Output the (X, Y) coordinate of the center of the cell containing the given text.  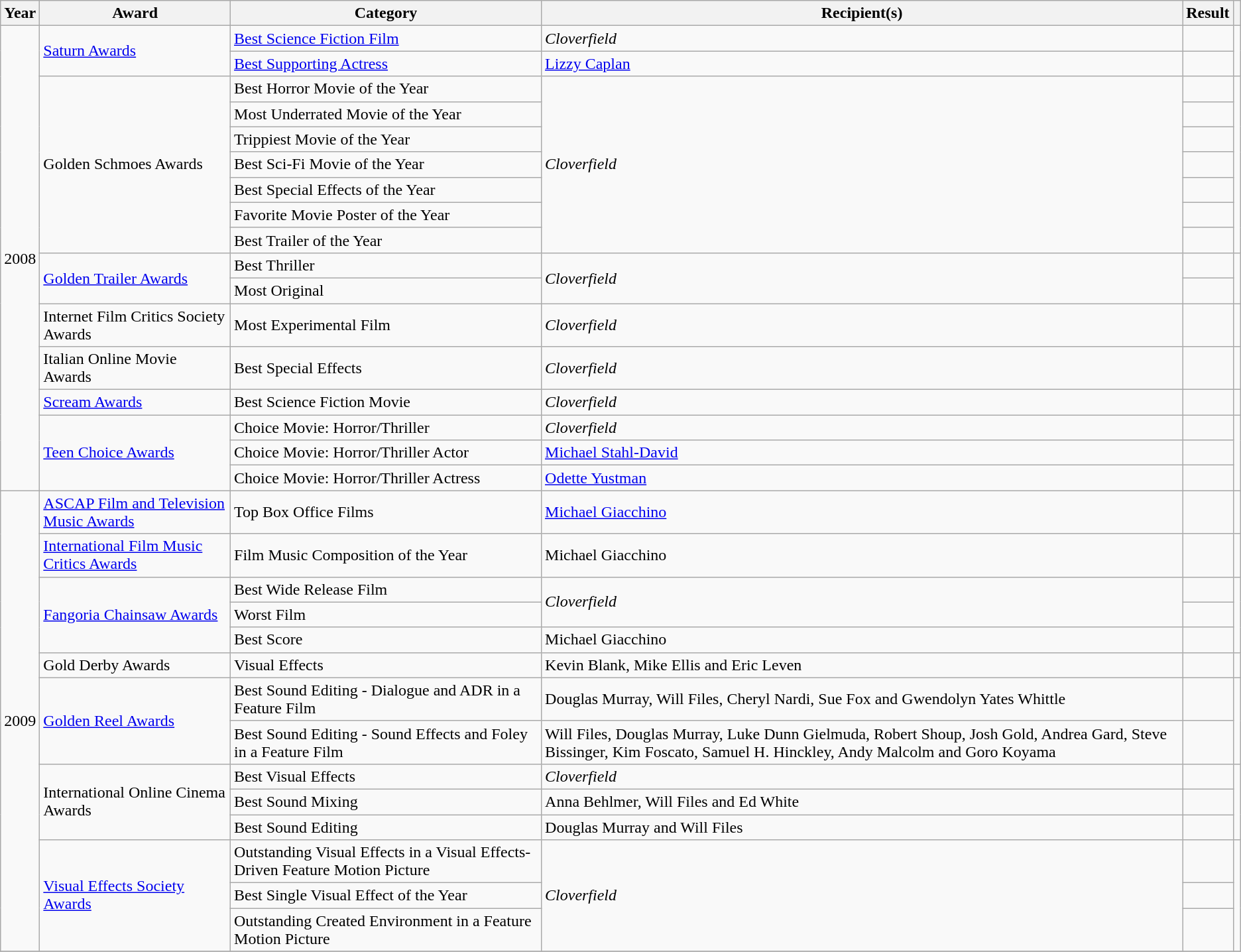
ASCAP Film and Television Music Awards (135, 512)
Best Science Fiction Movie (386, 402)
Teen Choice Awards (135, 453)
Outstanding Visual Effects in a Visual Effects-Driven Feature Motion Picture (386, 862)
Choice Movie: Horror/Thriller Actor (386, 453)
Scream Awards (135, 402)
Internet Film Critics Society Awards (135, 325)
Best Sound Editing (386, 827)
Top Box Office Films (386, 512)
Best Science Fiction Film (386, 38)
Favorite Movie Poster of the Year (386, 215)
Lizzy Caplan (862, 64)
Best Sound Editing - Sound Effects and Foley in a Feature Film (386, 743)
Best Thriller (386, 265)
Year (20, 13)
Best Special Effects (386, 369)
Best Sci-Fi Movie of the Year (386, 164)
2009 (20, 721)
Gold Derby Awards (135, 665)
Best Score (386, 640)
Fangoria Chainsaw Awards (135, 615)
Best Sound Editing - Dialogue and ADR in a Feature Film (386, 699)
Saturn Awards (135, 51)
Golden Trailer Awards (135, 278)
Best Special Effects of the Year (386, 190)
Most Experimental Film (386, 325)
Best Sound Mixing (386, 802)
Douglas Murray and Will Files (862, 827)
Best Horror Movie of the Year (386, 89)
Worst Film (386, 615)
Odette Yustman (862, 478)
Golden Reel Awards (135, 721)
Best Wide Release Film (386, 589)
Best Trailer of the Year (386, 240)
Kevin Blank, Mike Ellis and Eric Leven (862, 665)
Douglas Murray, Will Files, Cheryl Nardi, Sue Fox and Gwendolyn Yates Whittle (862, 699)
Golden Schmoes Awards (135, 164)
Most Original (386, 290)
2008 (20, 259)
International Film Music Critics Awards (135, 556)
Visual Effects Society Awards (135, 896)
Trippiest Movie of the Year (386, 139)
Choice Movie: Horror/Thriller (386, 428)
Recipient(s) (862, 13)
Choice Movie: Horror/Thriller Actress (386, 478)
Result (1208, 13)
Anna Behlmer, Will Files and Ed White (862, 802)
Category (386, 13)
Film Music Composition of the Year (386, 556)
Italian Online Movie Awards (135, 369)
Best Supporting Actress (386, 64)
Best Single Visual Effect of the Year (386, 896)
Outstanding Created Environment in a Feature Motion Picture (386, 929)
Michael Stahl-David (862, 453)
Most Underrated Movie of the Year (386, 114)
Best Visual Effects (386, 776)
International Online Cinema Awards (135, 802)
Award (135, 13)
Visual Effects (386, 665)
